Detect which cell encompasses the target text, then output its [X, Y] center coordinate. 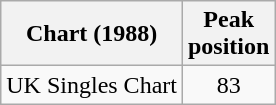
83 [228, 85]
Peakposition [228, 34]
Chart (1988) [92, 34]
UK Singles Chart [92, 85]
